Detect which cell encompasses the target text, then output its (x, y) center coordinate. 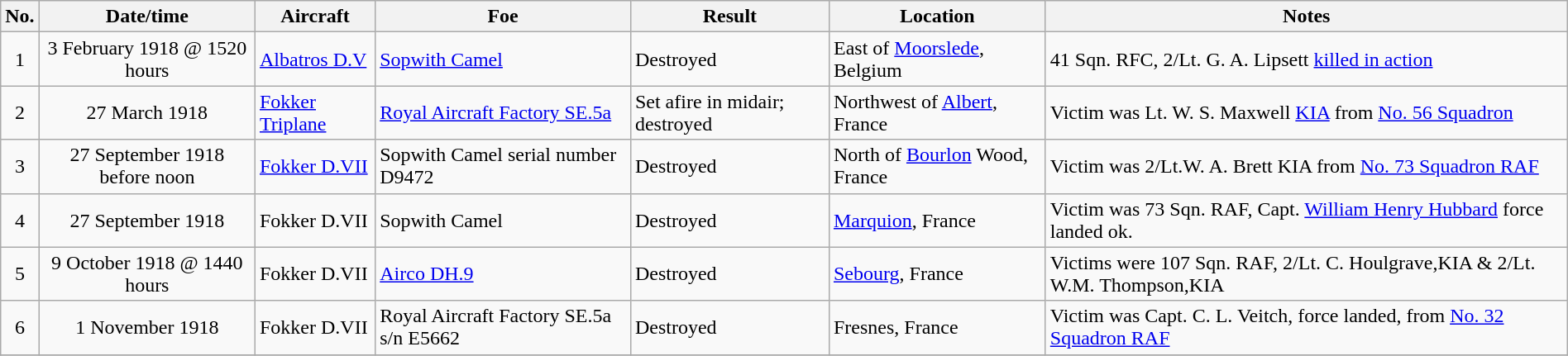
1 (20, 59)
Northwest of Albert, France (937, 112)
Notes (1307, 17)
Set afire in midair; destroyed (729, 112)
3 (20, 167)
North of Bourlon Wood, France (937, 167)
Foe (503, 17)
Victim was Capt. C. L. Veitch, force landed, from No. 32 Squadron RAF (1307, 327)
Airco DH.9 (503, 274)
Sopwith Camel serial number D9472 (503, 167)
Date/time (147, 17)
27 March 1918 (147, 112)
27 September 1918 (147, 220)
Victim was Lt. W. S. Maxwell KIA from No. 56 Squadron (1307, 112)
Albatros D.V (314, 59)
41 Sqn. RFC, 2/Lt. G. A. Lipsett killed in action (1307, 59)
6 (20, 327)
5 (20, 274)
Sebourg, France (937, 274)
Royal Aircraft Factory SE.5a s/n E5662 (503, 327)
Fresnes, France (937, 327)
3 February 1918 @ 1520 hours (147, 59)
Fokker Triplane (314, 112)
Marquion, France (937, 220)
East of Moorslede, Belgium (937, 59)
2 (20, 112)
No. (20, 17)
Location (937, 17)
Royal Aircraft Factory SE.5a (503, 112)
27 September 1918 before noon (147, 167)
1 November 1918 (147, 327)
Victims were 107 Sqn. RAF, 2/Lt. C. Houlgrave,KIA & 2/Lt. W.M. Thompson,KIA (1307, 274)
Aircraft (314, 17)
Victim was 73 Sqn. RAF, Capt. William Henry Hubbard force landed ok. (1307, 220)
Result (729, 17)
Victim was 2/Lt.W. A. Brett KIA from No. 73 Squadron RAF (1307, 167)
9 October 1918 @ 1440 hours (147, 274)
4 (20, 220)
